Capture the cell that displays the provided text and extract its [X, Y] central coordinate. 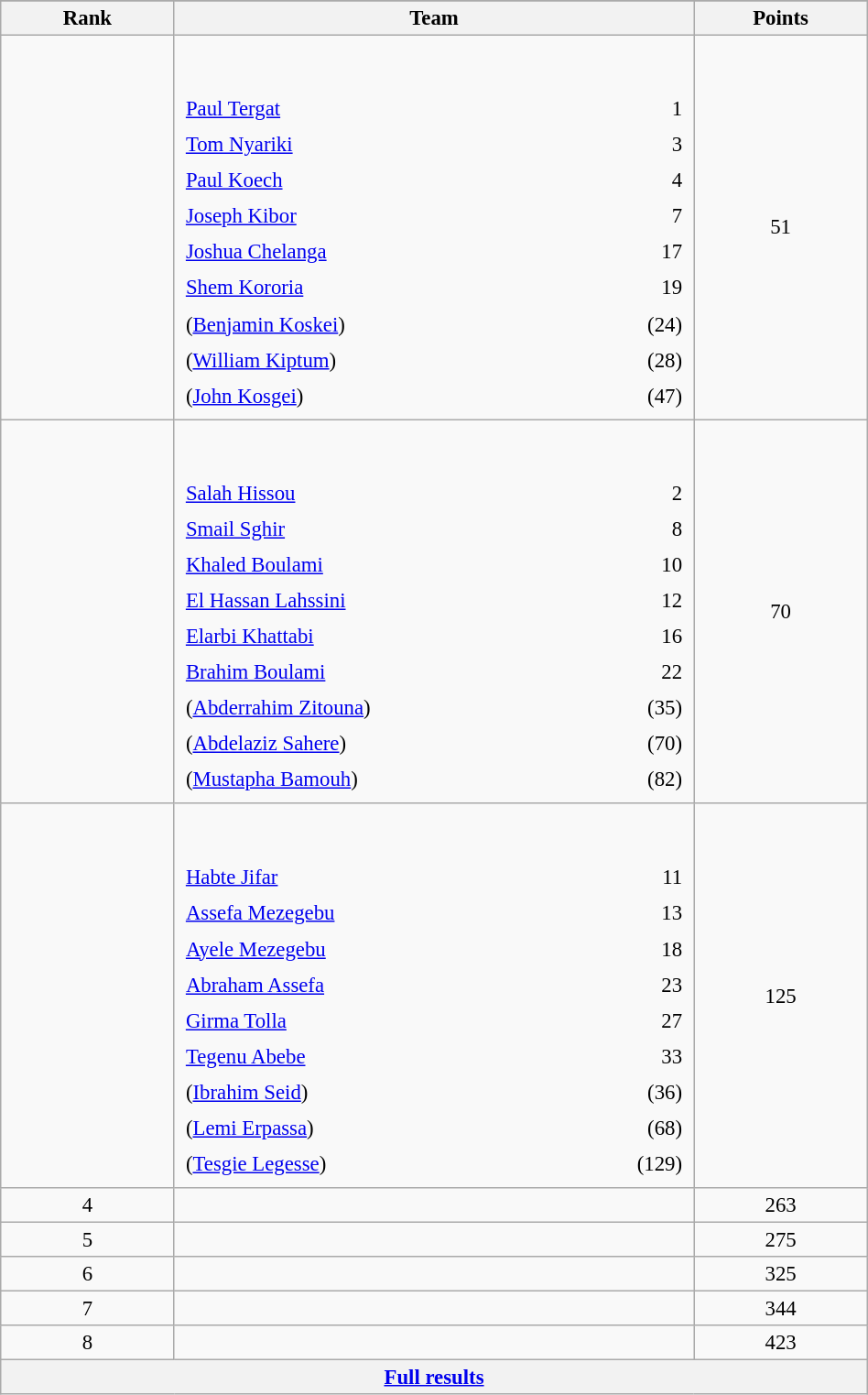
Shem Kororia [381, 288]
3 [635, 145]
(68) [623, 1128]
Paul Koech [381, 180]
Khaled Boulami [386, 564]
13 [623, 913]
(Abderrahim Zitouna) [386, 708]
(Benjamin Koskei) [381, 323]
(24) [635, 323]
Joshua Chelanga [381, 252]
(36) [623, 1092]
(35) [641, 708]
Brahim Boulami [386, 672]
423 [780, 1343]
11 [623, 877]
(William Kiptum) [381, 359]
(28) [635, 359]
Salah Hissou [386, 493]
263 [780, 1205]
125 [780, 995]
Ayele Mezegebu [368, 949]
Girma Tolla [368, 1020]
Abraham Assefa [368, 985]
12 [641, 601]
344 [780, 1309]
5 [88, 1239]
16 [641, 637]
10 [641, 564]
(John Kosgei) [381, 396]
17 [635, 252]
Points [780, 18]
325 [780, 1274]
1 [635, 109]
18 [623, 949]
Tom Nyariki [381, 145]
2 [641, 493]
Habte Jifar [368, 877]
(70) [641, 744]
6 [88, 1274]
27 [623, 1020]
275 [780, 1239]
(Abdelaziz Sahere) [386, 744]
Smail Sghir [386, 529]
El Hassan Lahssini [386, 601]
Tegenu Abebe [368, 1056]
Full results [434, 1378]
19 [635, 288]
Joseph Kibor [381, 216]
Rank [88, 18]
Team [434, 18]
33 [623, 1056]
(Lemi Erpassa) [368, 1128]
Assefa Mezegebu [368, 913]
(Tesgie Legesse) [368, 1163]
(129) [623, 1163]
(Mustapha Bamouh) [386, 779]
70 [780, 612]
(Ibrahim Seid) [368, 1092]
(47) [635, 396]
23 [623, 985]
Elarbi Khattabi [386, 637]
51 [780, 227]
22 [641, 672]
(82) [641, 779]
Paul Tergat [381, 109]
